Scan for the cell matching the given text and deliver its [x, y] coordinate at center. 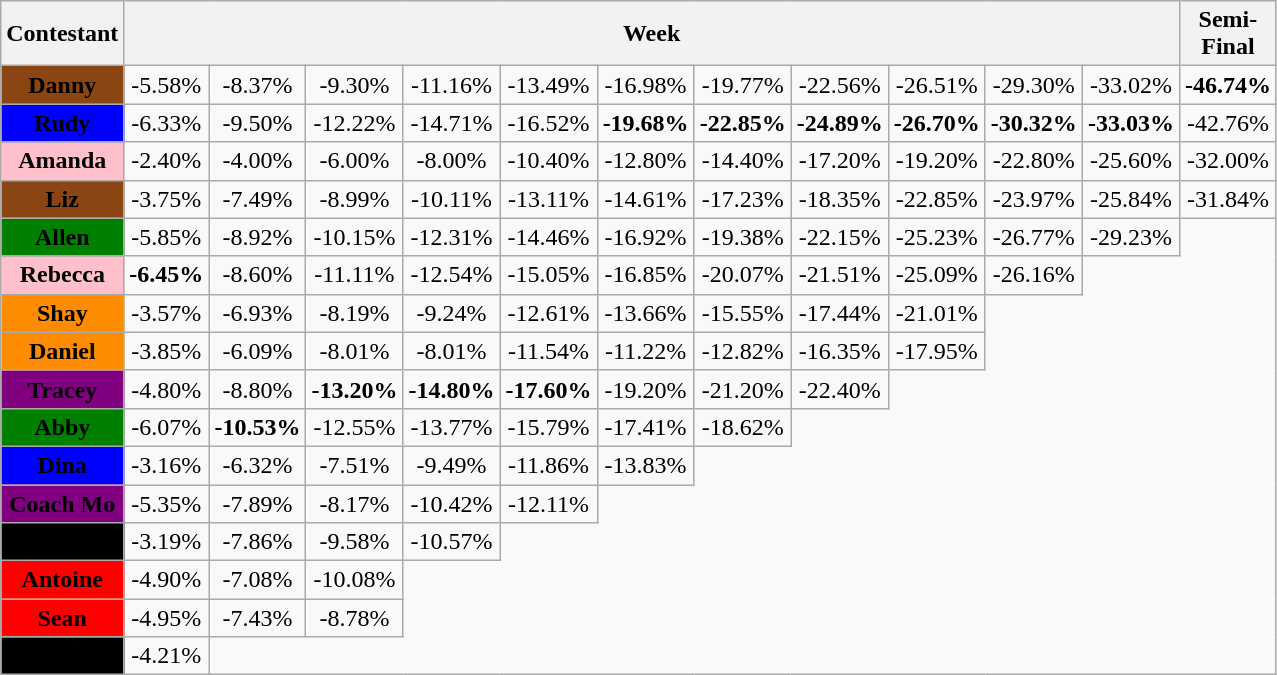
-4.90% [166, 580]
-25.60% [1130, 161]
-8.80% [258, 389]
Rebecca [62, 275]
-17.95% [936, 351]
-13.66% [646, 313]
-11.11% [354, 275]
-15.79% [548, 427]
-6.33% [166, 123]
-25.09% [936, 275]
-4.00% [258, 161]
-6.45% [166, 275]
-15.05% [548, 275]
-10.53% [258, 427]
-26.51% [936, 85]
-7.08% [258, 580]
-11.54% [548, 351]
-8.17% [354, 503]
-9.50% [258, 123]
-14.46% [548, 237]
-18.62% [742, 427]
-25.84% [1130, 199]
-26.77% [1034, 237]
-7.49% [258, 199]
-5.58% [166, 85]
-13.83% [646, 465]
Shay [62, 313]
-4.80% [166, 389]
-10.57% [452, 542]
-16.98% [646, 85]
-9.24% [452, 313]
-8.92% [258, 237]
-6.07% [166, 427]
-42.76% [1228, 123]
-13.77% [452, 427]
-22.56% [840, 85]
-7.89% [258, 503]
-17.41% [646, 427]
Liz [62, 199]
-46.74% [1228, 85]
-31.84% [1228, 199]
-19.68% [646, 123]
-12.61% [548, 313]
-10.40% [548, 161]
-7.86% [258, 542]
-8.37% [258, 85]
-33.03% [1130, 123]
Danny [62, 85]
-29.23% [1130, 237]
-3.75% [166, 199]
-10.08% [354, 580]
-22.15% [840, 237]
-17.20% [840, 161]
-16.85% [646, 275]
-6.93% [258, 313]
-22.40% [840, 389]
-16.52% [548, 123]
-4.21% [166, 656]
-4.95% [166, 618]
-13.20% [354, 389]
-21.20% [742, 389]
-18.35% [840, 199]
-6.00% [354, 161]
Alexandra [62, 656]
-8.60% [258, 275]
-19.77% [742, 85]
-3.16% [166, 465]
-12.22% [354, 123]
Julio [62, 542]
Rudy [62, 123]
-11.86% [548, 465]
-9.49% [452, 465]
-33.02% [1130, 85]
-12.54% [452, 275]
-15.55% [742, 313]
Week [652, 34]
-2.40% [166, 161]
-17.23% [742, 199]
-26.16% [1034, 275]
-8.19% [354, 313]
-10.15% [354, 237]
-21.51% [840, 275]
-14.71% [452, 123]
-6.09% [258, 351]
-17.44% [840, 313]
-14.61% [646, 199]
-14.80% [452, 389]
-13.49% [548, 85]
-13.11% [548, 199]
-12.11% [548, 503]
-6.32% [258, 465]
-16.92% [646, 237]
-8.78% [354, 618]
-3.57% [166, 313]
-3.85% [166, 351]
-20.07% [742, 275]
-17.60% [548, 389]
-9.30% [354, 85]
-16.35% [840, 351]
Coach Mo [62, 503]
Tracey [62, 389]
-11.16% [452, 85]
-29.30% [1034, 85]
-12.31% [452, 237]
-12.80% [646, 161]
-7.43% [258, 618]
-11.22% [646, 351]
-19.38% [742, 237]
Amanda [62, 161]
Dina [62, 465]
-14.40% [742, 161]
Sean [62, 618]
-24.89% [840, 123]
-8.00% [452, 161]
-8.99% [354, 199]
Semi-Final [1228, 34]
-22.80% [1034, 161]
-25.23% [936, 237]
-26.70% [936, 123]
Abby [62, 427]
-32.00% [1228, 161]
-9.58% [354, 542]
Daniel [62, 351]
Antoine [62, 580]
-5.85% [166, 237]
-30.32% [1034, 123]
-10.11% [452, 199]
-21.01% [936, 313]
-7.51% [354, 465]
Allen [62, 237]
-23.97% [1034, 199]
-10.42% [452, 503]
-12.82% [742, 351]
Contestant [62, 34]
-5.35% [166, 503]
-12.55% [354, 427]
-3.19% [166, 542]
